From the cell containing the given text, extract its center point as [X, Y] coordinate. 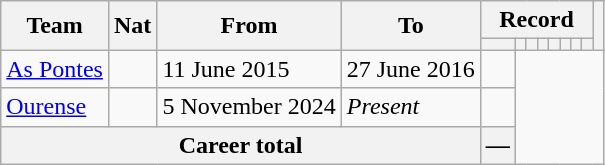
Ourense [55, 107]
Career total [241, 145]
Nat [132, 26]
Team [55, 26]
Record [536, 20]
Present [410, 107]
27 June 2016 [410, 69]
To [410, 26]
From [249, 26]
11 June 2015 [249, 69]
5 November 2024 [249, 107]
— [498, 145]
As Pontes [55, 69]
